Find where the given text appears and provide that cell's center as (X, Y) coordinate. 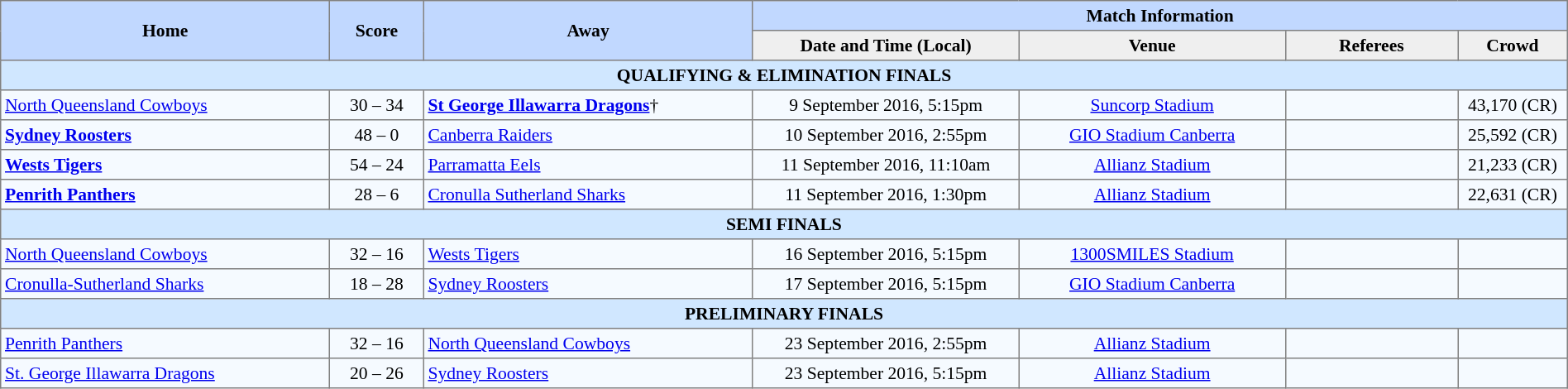
1300SMILES Stadium (1152, 254)
QUALIFYING & ELIMINATION FINALS (784, 75)
28 – 6 (377, 194)
Parramatta Eels (588, 165)
11 September 2016, 1:30pm (886, 194)
Home (165, 31)
48 – 0 (377, 135)
9 September 2016, 5:15pm (886, 105)
20 – 26 (377, 373)
25,592 (CR) (1513, 135)
23 September 2016, 5:15pm (886, 373)
23 September 2016, 2:55pm (886, 343)
Date and Time (Local) (886, 46)
54 – 24 (377, 165)
21,233 (CR) (1513, 165)
Crowd (1513, 46)
30 – 34 (377, 105)
PRELIMINARY FINALS (784, 314)
SEMI FINALS (784, 224)
22,631 (CR) (1513, 194)
17 September 2016, 5:15pm (886, 284)
Match Information (1159, 16)
Venue (1152, 46)
Score (377, 31)
18 – 28 (377, 284)
Referees (1371, 46)
St. George Illawarra Dragons (165, 373)
Canberra Raiders (588, 135)
Away (588, 31)
St George Illawarra Dragons† (588, 105)
10 September 2016, 2:55pm (886, 135)
16 September 2016, 5:15pm (886, 254)
43,170 (CR) (1513, 105)
Suncorp Stadium (1152, 105)
11 September 2016, 11:10am (886, 165)
Cronulla-Sutherland Sharks (165, 284)
Cronulla Sutherland Sharks (588, 194)
